Output the (X, Y) coordinate of the center of the cell containing the given text.  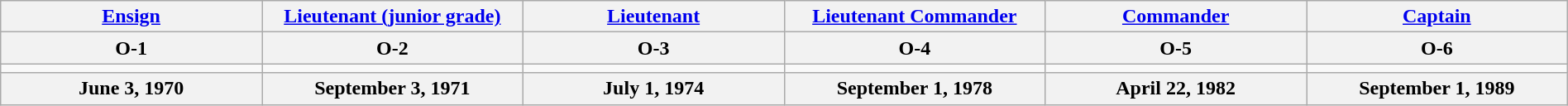
July 1, 1974 (653, 89)
Ensign (131, 17)
O-5 (1176, 48)
O-4 (915, 48)
Lieutenant (653, 17)
September 3, 1971 (392, 89)
O-3 (653, 48)
Lieutenant (junior grade) (392, 17)
Commander (1176, 17)
O-2 (392, 48)
Captain (1437, 17)
O-6 (1437, 48)
September 1, 1978 (915, 89)
April 22, 1982 (1176, 89)
September 1, 1989 (1437, 89)
June 3, 1970 (131, 89)
O-1 (131, 48)
Lieutenant Commander (915, 17)
